Scan for the cell matching the given text and deliver its [X, Y] coordinate at center. 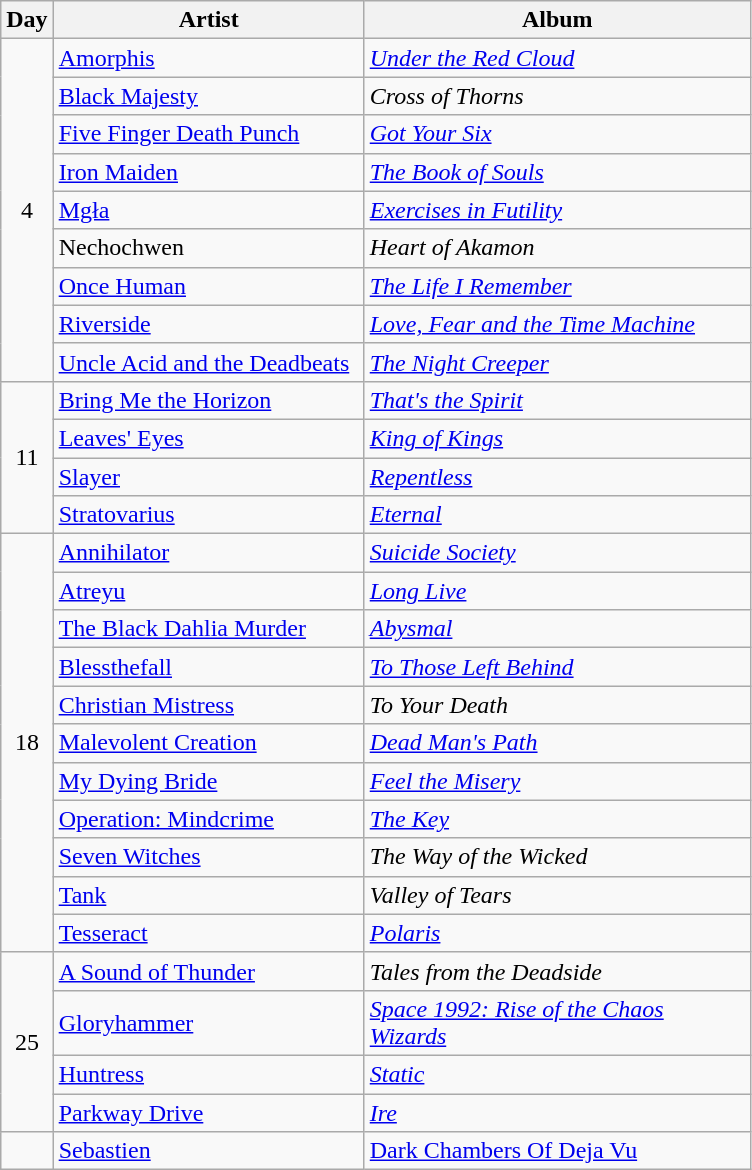
Seven Witches [208, 857]
The Book of Souls [557, 172]
4 [27, 210]
Leaves' Eyes [208, 438]
11 [27, 457]
Five Finger Death Punch [208, 134]
Iron Maiden [208, 172]
The Life I Remember [557, 286]
The Way of the Wicked [557, 857]
Mgła [208, 210]
Slayer [208, 477]
18 [27, 744]
Day [27, 20]
Stratovarius [208, 515]
A Sound of Thunder [208, 971]
Repentless [557, 477]
Uncle Acid and the Deadbeats [208, 362]
The Key [557, 819]
Love, Fear and the Time Machine [557, 324]
The Black Dahlia Murder [208, 629]
Cross of Thorns [557, 96]
Tesseract [208, 933]
Blessthefall [208, 667]
Atreyu [208, 591]
To Those Left Behind [557, 667]
Dead Man's Path [557, 743]
Polaris [557, 933]
To Your Death [557, 705]
Amorphis [208, 58]
Artist [208, 20]
The Night Creeper [557, 362]
Ire [557, 1113]
Space 1992: Rise of the Chaos Wizards [557, 1022]
Album [557, 20]
Gloryhammer [208, 1022]
Eternal [557, 515]
Black Majesty [208, 96]
My Dying Bride [208, 781]
Tank [208, 895]
Heart of Akamon [557, 248]
Dark Chambers Of Deja Vu [557, 1151]
Malevolent Creation [208, 743]
Valley of Tears [557, 895]
Suicide Society [557, 553]
Static [557, 1074]
Sebastien [208, 1151]
Feel the Misery [557, 781]
Nechochwen [208, 248]
Long Live [557, 591]
Once Human [208, 286]
Abysmal [557, 629]
Annihilator [208, 553]
Bring Me the Horizon [208, 400]
Under the Red Cloud [557, 58]
Exercises in Futility [557, 210]
Christian Mistress [208, 705]
Got Your Six [557, 134]
That's the Spirit [557, 400]
Parkway Drive [208, 1113]
25 [27, 1042]
Riverside [208, 324]
Huntress [208, 1074]
Operation: Mindcrime [208, 819]
Tales from the Deadside [557, 971]
King of Kings [557, 438]
